Identify which cell holds the provided text, then report its [x, y] central coordinate. 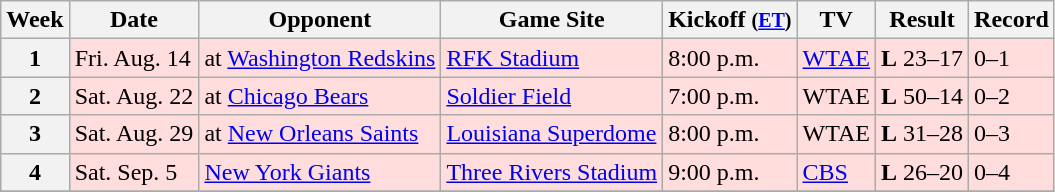
TV [836, 20]
3 [35, 134]
Week [35, 20]
New York Giants [320, 172]
Sat. Sep. 5 [134, 172]
0–4 [1012, 172]
0–2 [1012, 96]
at Chicago Bears [320, 96]
Kickoff (ET) [730, 20]
Game Site [552, 20]
Date [134, 20]
Record [1012, 20]
1 [35, 58]
Result [922, 20]
L 31–28 [922, 134]
at New Orleans Saints [320, 134]
Opponent [320, 20]
9:00 p.m. [730, 172]
Three Rivers Stadium [552, 172]
at Washington Redskins [320, 58]
Soldier Field [552, 96]
L 23–17 [922, 58]
2 [35, 96]
0–1 [1012, 58]
Fri. Aug. 14 [134, 58]
RFK Stadium [552, 58]
CBS [836, 172]
L 26–20 [922, 172]
0–3 [1012, 134]
L 50–14 [922, 96]
Sat. Aug. 22 [134, 96]
7:00 p.m. [730, 96]
Louisiana Superdome [552, 134]
4 [35, 172]
Sat. Aug. 29 [134, 134]
